Output the (X, Y) coordinate of the center of the cell containing the given text.  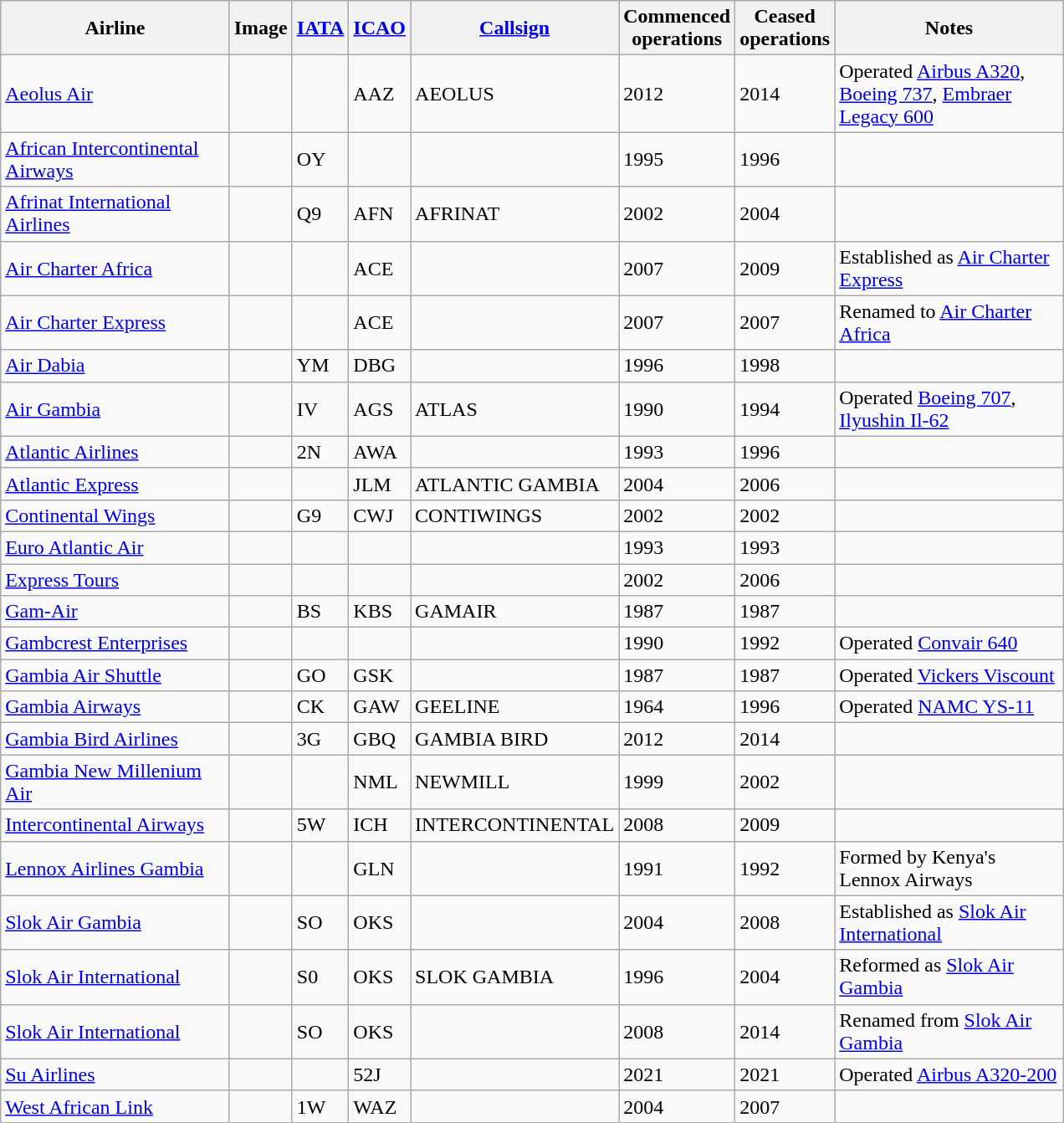
AEOLUS (515, 94)
Continental Wings (115, 515)
ICH (380, 825)
Renamed to Air Charter Africa (949, 323)
AWA (380, 452)
Euro Atlantic Air (115, 547)
GLN (380, 869)
Lennox Airlines Gambia (115, 869)
IATA (320, 28)
Su Airlines (115, 1074)
1999 (678, 782)
1991 (678, 869)
AGS (380, 408)
Express Tours (115, 580)
ATLANTIC GAMBIA (515, 484)
Operated Vickers Viscount (949, 675)
Gambia New Millenium Air (115, 782)
CK (320, 707)
1W (320, 1106)
BS (320, 612)
Gambcrest Enterprises (115, 644)
AFN (380, 214)
OY (320, 159)
SLOK GAMBIA (515, 977)
NEWMILL (515, 782)
AAZ (380, 94)
Air Charter Express (115, 323)
Operated NAMC YS-11 (949, 707)
Air Dabia (115, 366)
Formed by Kenya's Lennox Airways (949, 869)
GAMBIA BIRD (515, 739)
Operated Boeing 707, Ilyushin Il-62 (949, 408)
GAW (380, 707)
Gambia Air Shuttle (115, 675)
Operated Airbus A320-200 (949, 1074)
Callsign (515, 28)
5W (320, 825)
Operated Airbus A320, Boeing 737, Embraer Legacy 600 (949, 94)
G9 (320, 515)
3G (320, 739)
Atlantic Airlines (115, 452)
GBQ (380, 739)
1964 (678, 707)
Reformed as Slok Air Gambia (949, 977)
Renamed from Slok Air Gambia (949, 1031)
IV (320, 408)
INTERCONTINENTAL (515, 825)
Afrinat International Airlines (115, 214)
Commencedoperations (678, 28)
Q9 (320, 214)
NML (380, 782)
Aeolus Air (115, 94)
CWJ (380, 515)
GO (320, 675)
Established as Air Charter Express (949, 268)
ICAO (380, 28)
Airline (115, 28)
KBS (380, 612)
Air Charter Africa (115, 268)
GAMAIR (515, 612)
AFRINAT (515, 214)
Intercontinental Airways (115, 825)
YM (320, 366)
Ceasedoperations (785, 28)
CONTIWINGS (515, 515)
Gambia Bird Airlines (115, 739)
Operated Convair 640 (949, 644)
Established as Slok Air International (949, 922)
52J (380, 1074)
DBG (380, 366)
1995 (678, 159)
GEELINE (515, 707)
Gam-Air (115, 612)
West African Link (115, 1106)
Slok Air Gambia (115, 922)
Gambia Airways (115, 707)
2N (320, 452)
JLM (380, 484)
Air Gambia (115, 408)
Notes (949, 28)
ATLAS (515, 408)
1994 (785, 408)
1998 (785, 366)
S0 (320, 977)
GSK (380, 675)
African Intercontinental Airways (115, 159)
Atlantic Express (115, 484)
WAZ (380, 1106)
Image (261, 28)
